Detect which cell encompasses the target text, then output its [X, Y] center coordinate. 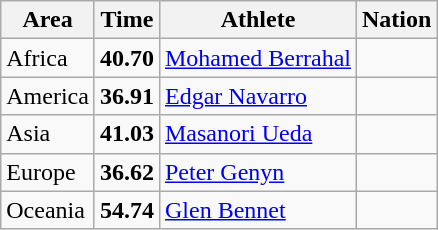
Peter Genyn [258, 172]
Asia [48, 134]
36.62 [126, 172]
Nation [396, 20]
Edgar Navarro [258, 96]
Athlete [258, 20]
America [48, 96]
Masanori Ueda [258, 134]
41.03 [126, 134]
40.70 [126, 58]
Glen Bennet [258, 210]
Africa [48, 58]
54.74 [126, 210]
Time [126, 20]
Area [48, 20]
Europe [48, 172]
36.91 [126, 96]
Oceania [48, 210]
Mohamed Berrahal [258, 58]
